Detect which cell encompasses the target text, then output its (x, y) center coordinate. 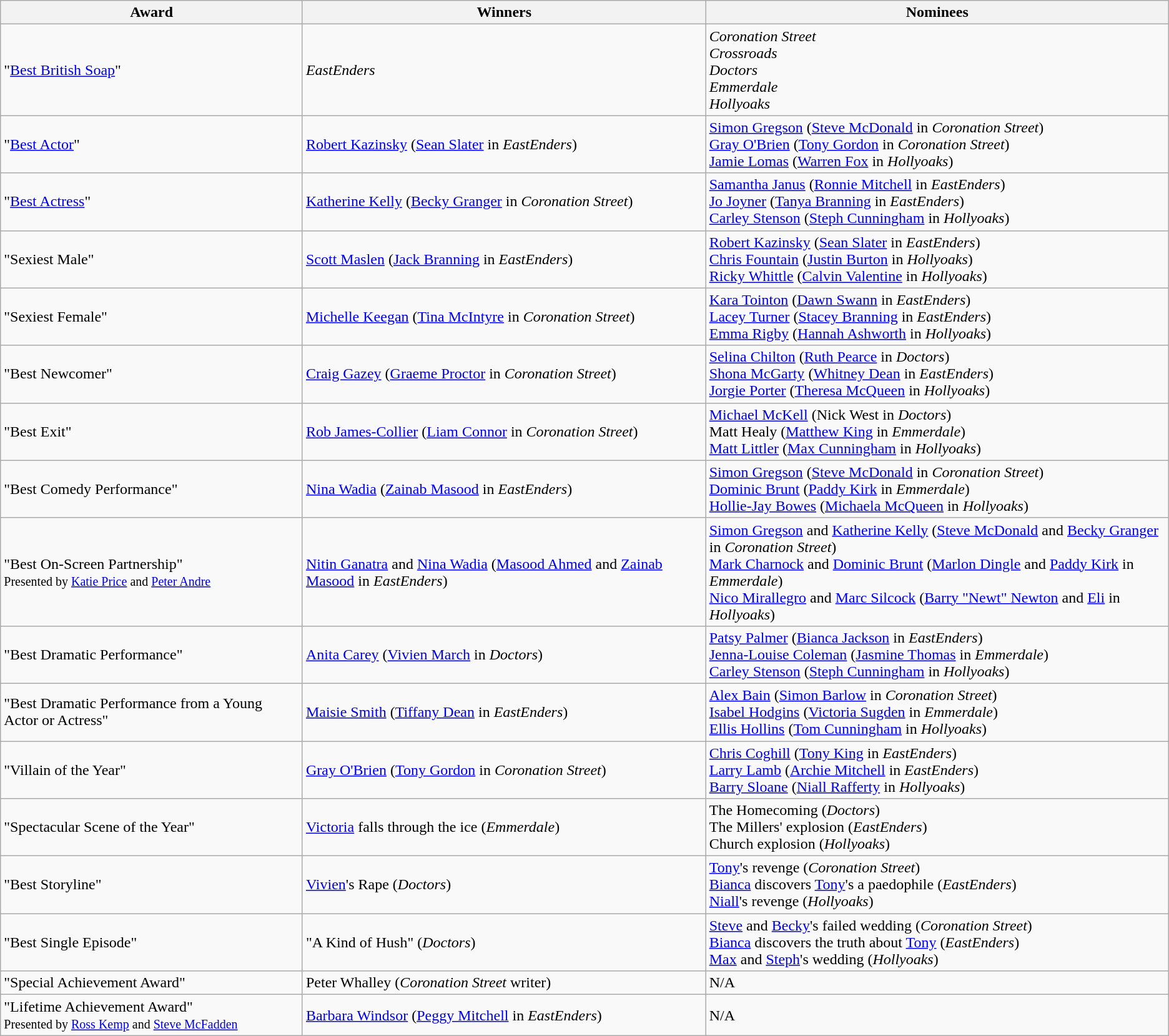
"Best Actor" (152, 144)
Scott Maslen (Jack Branning in EastEnders) (504, 259)
"Sexiest Female" (152, 317)
Craig Gazey (Graeme Proctor in Coronation Street) (504, 374)
"Villain of the Year" (152, 769)
Kara Tointon (Dawn Swann in EastEnders)Lacey Turner (Stacey Branning in EastEnders)Emma Rigby (Hannah Ashworth in Hollyoaks) (937, 317)
Tony's revenge (Coronation Street)Bianca discovers Tony's a paedophile (EastEnders)Niall's revenge (Hollyoaks) (937, 885)
Coronation Street CrossroadsDoctorsEmmerdaleHollyoaks (937, 70)
Samantha Janus (Ronnie Mitchell in EastEnders)Jo Joyner (Tanya Branning in EastEnders)Carley Stenson (Steph Cunningham in Hollyoaks) (937, 202)
"Best Comedy Performance" (152, 489)
Rob James-Collier (Liam Connor in Coronation Street) (504, 432)
"Best British Soap" (152, 70)
EastEnders (504, 70)
"Special Achievement Award" (152, 983)
Chris Coghill (Tony King in EastEnders)Larry Lamb (Archie Mitchell in EastEnders)Barry Sloane (Niall Rafferty in Hollyoaks) (937, 769)
"Best Storyline" (152, 885)
Michelle Keegan (Tina McIntyre in Coronation Street) (504, 317)
Selina Chilton (Ruth Pearce in Doctors)Shona McGarty (Whitney Dean in EastEnders)Jorgie Porter (Theresa McQueen in Hollyoaks) (937, 374)
Robert Kazinsky (Sean Slater in EastEnders)Chris Fountain (Justin Burton in Hollyoaks)Ricky Whittle (Calvin Valentine in Hollyoaks) (937, 259)
Victoria falls through the ice (Emmerdale) (504, 827)
"Best Dramatic Performance" (152, 654)
Vivien's Rape (Doctors) (504, 885)
Maisie Smith (Tiffany Dean in EastEnders) (504, 712)
"Best Newcomer" (152, 374)
Alex Bain (Simon Barlow in Coronation Street)Isabel Hodgins (Victoria Sugden in Emmerdale)Ellis Hollins (Tom Cunningham in Hollyoaks) (937, 712)
Peter Whalley (Coronation Street writer) (504, 983)
Simon Gregson (Steve McDonald in Coronation Street)Dominic Brunt (Paddy Kirk in Emmerdale)Hollie-Jay Bowes (Michaela McQueen in Hollyoaks) (937, 489)
Nitin Ganatra and Nina Wadia (Masood Ahmed and Zainab Masood in EastEnders) (504, 572)
"Sexiest Male" (152, 259)
"Best Actress" (152, 202)
The Homecoming (Doctors)The Millers' explosion (EastEnders)Church explosion (Hollyoaks) (937, 827)
Patsy Palmer (Bianca Jackson in EastEnders)Jenna-Louise Coleman (Jasmine Thomas in Emmerdale)Carley Stenson (Steph Cunningham in Hollyoaks) (937, 654)
"Best On-Screen Partnership"Presented by Katie Price and Peter Andre (152, 572)
"Best Exit" (152, 432)
Michael McKell (Nick West in Doctors)Matt Healy (Matthew King in Emmerdale)Matt Littler (Max Cunningham in Hollyoaks) (937, 432)
Nominees (937, 12)
Barbara Windsor (Peggy Mitchell in EastEnders) (504, 1015)
"Best Single Episode" (152, 942)
Steve and Becky's failed wedding (Coronation Street)Bianca discovers the truth about Tony (EastEnders)Max and Steph's wedding (Hollyoaks) (937, 942)
Nina Wadia (Zainab Masood in EastEnders) (504, 489)
"Spectacular Scene of the Year" (152, 827)
"Lifetime Achievement Award"Presented by Ross Kemp and Steve McFadden (152, 1015)
Award (152, 12)
Anita Carey (Vivien March in Doctors) (504, 654)
Gray O'Brien (Tony Gordon in Coronation Street) (504, 769)
Simon Gregson (Steve McDonald in Coronation Street)Gray O'Brien (Tony Gordon in Coronation Street)Jamie Lomas (Warren Fox in Hollyoaks) (937, 144)
"A Kind of Hush" (Doctors) (504, 942)
Katherine Kelly (Becky Granger in Coronation Street) (504, 202)
Robert Kazinsky (Sean Slater in EastEnders) (504, 144)
Winners (504, 12)
"Best Dramatic Performance from a Young Actor or Actress" (152, 712)
